Scan for the cell matching the given text and deliver its [x, y] coordinate at center. 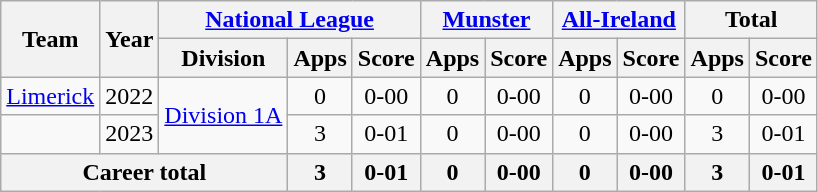
2022 [130, 96]
Munster [486, 20]
Year [130, 39]
Career total [144, 172]
All-Ireland [619, 20]
Total [751, 20]
Limerick [50, 96]
2023 [130, 134]
Division [224, 58]
Team [50, 39]
National League [290, 20]
Division 1A [224, 115]
